Return the [x, y] coordinate for the center point of the cell that contains the specified text.  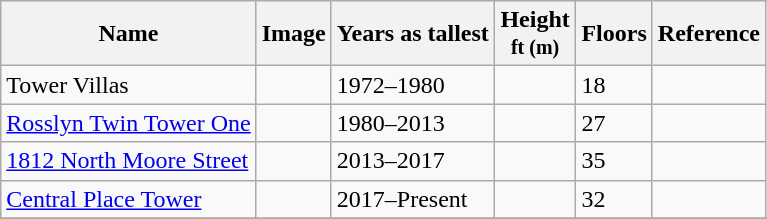
Rosslyn Twin Tower One [128, 123]
1812 North Moore Street [128, 161]
27 [614, 123]
Reference [708, 34]
Years as tallest [412, 34]
Tower Villas [128, 85]
32 [614, 199]
18 [614, 85]
Image [294, 34]
Floors [614, 34]
2013–2017 [412, 161]
1980–2013 [412, 123]
Heightft (m) [535, 34]
Name [128, 34]
35 [614, 161]
2017–Present [412, 199]
Central Place Tower [128, 199]
1972–1980 [412, 85]
